From the cell containing the given text, extract its center point as [X, Y] coordinate. 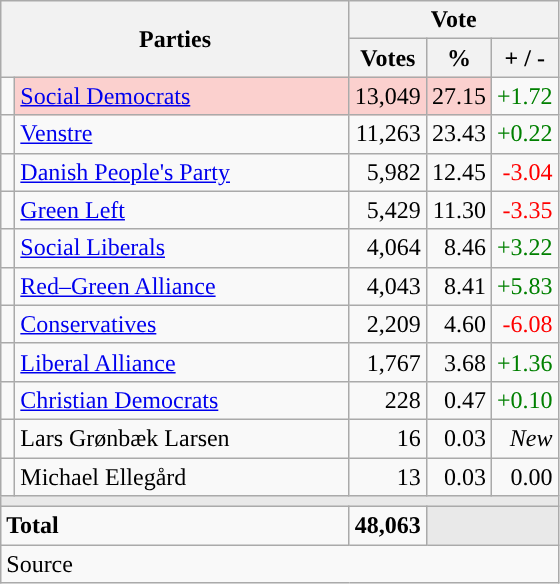
228 [388, 400]
Source [280, 564]
+0.10 [524, 400]
1,767 [388, 362]
0.47 [458, 400]
Votes [388, 58]
Total [176, 526]
Green Left [182, 210]
11.30 [458, 210]
Danish People's Party [182, 172]
Christian Democrats [182, 400]
13 [388, 477]
+1.36 [524, 362]
Michael Ellegård [182, 477]
New [524, 438]
13,049 [388, 96]
12.45 [458, 172]
+ / - [524, 58]
3.68 [458, 362]
4,064 [388, 248]
Venstre [182, 134]
-6.08 [524, 324]
23.43 [458, 134]
5,429 [388, 210]
+5.83 [524, 286]
Parties [176, 39]
+1.72 [524, 96]
8.41 [458, 286]
5,982 [388, 172]
4,043 [388, 286]
-3.04 [524, 172]
Red–Green Alliance [182, 286]
-3.35 [524, 210]
Vote [454, 20]
8.46 [458, 248]
Social Democrats [182, 96]
11,263 [388, 134]
4.60 [458, 324]
16 [388, 438]
+0.22 [524, 134]
Conservatives [182, 324]
% [458, 58]
Social Liberals [182, 248]
0.00 [524, 477]
Lars Grønbæk Larsen [182, 438]
Liberal Alliance [182, 362]
48,063 [388, 526]
+3.22 [524, 248]
2,209 [388, 324]
27.15 [458, 96]
